Provide the [x, y] coordinate of the cell's center where the given text is located.  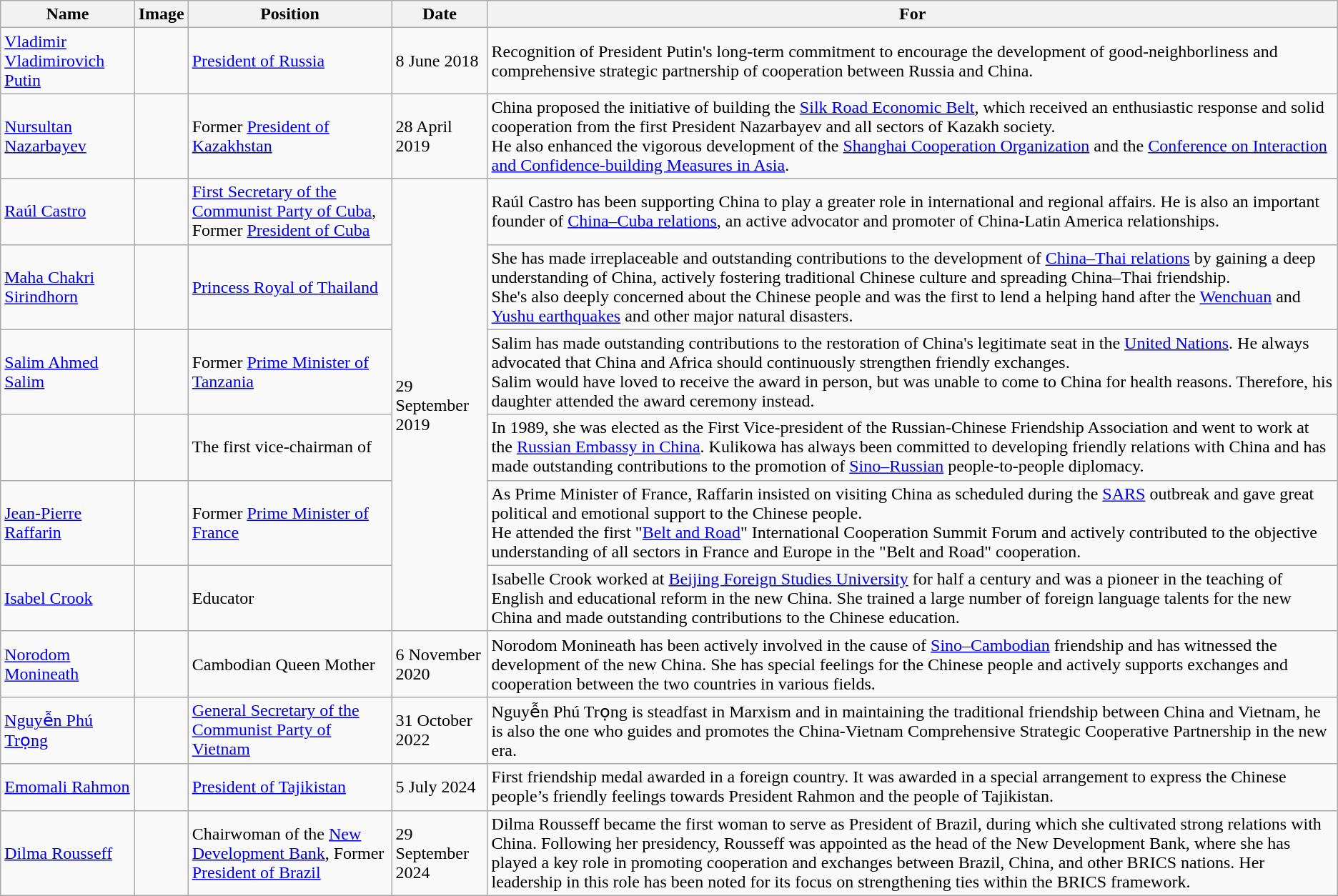
Educator [290, 598]
Emomali Rahmon [67, 787]
Image [162, 14]
The first vice-chairman of [290, 447]
Nursultan Nazarbayev [67, 136]
Dilma Rousseff [67, 853]
Nguyễn Phú Trọng [67, 730]
General Secretary of the Communist Party of Vietnam [290, 730]
8 June 2018 [440, 61]
Former Prime Minister of Tanzania [290, 372]
28 April 2019 [440, 136]
5 July 2024 [440, 787]
Princess Royal of Thailand [290, 287]
Jean-Pierre Raffarin [67, 523]
31 October 2022 [440, 730]
President of Tajikistan [290, 787]
Chairwoman of the New Development Bank, Former President of Brazil [290, 853]
Vladimir Vladimirovich Putin [67, 61]
6 November 2020 [440, 664]
First Secretary of the Communist Party of Cuba, Former President of Cuba [290, 211]
Position [290, 14]
Name [67, 14]
Norodom Monineath [67, 664]
President of Russia [290, 61]
Isabel Crook [67, 598]
Former Prime Minister of France [290, 523]
Date [440, 14]
Maha Chakri Sirindhorn [67, 287]
For [912, 14]
Salim Ahmed Salim [67, 372]
Cambodian Queen Mother [290, 664]
29 September 2024 [440, 853]
29 September 2019 [440, 404]
Former President of Kazakhstan [290, 136]
Raúl Castro [67, 211]
